From the cell containing the given text, extract its center point as [X, Y] coordinate. 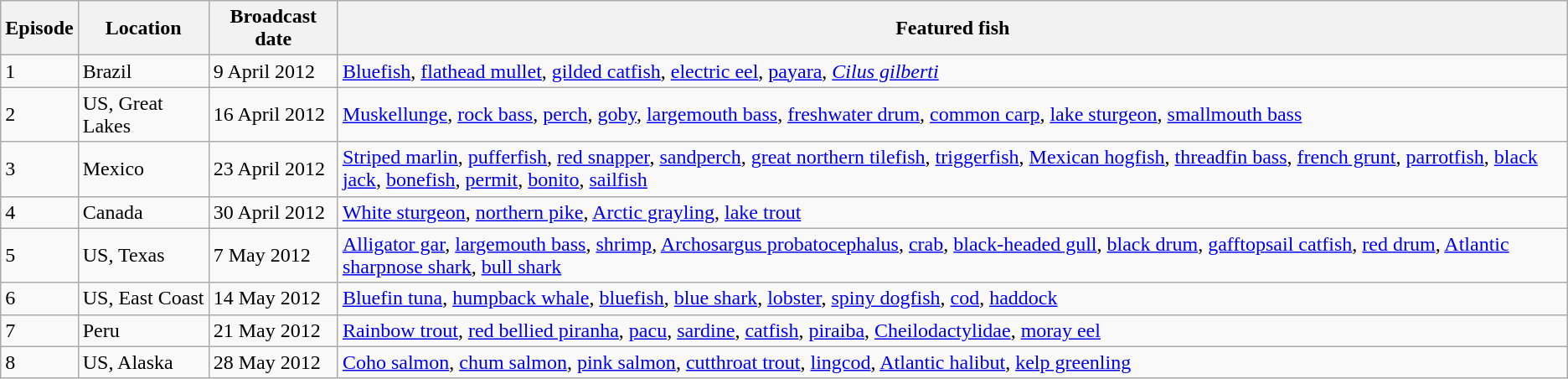
Episode [39, 29]
Muskellunge, rock bass, perch, goby, largemouth bass, freshwater drum, common carp, lake sturgeon, smallmouth bass [952, 114]
16 April 2012 [273, 114]
Broadcast date [273, 29]
3 [39, 169]
Rainbow trout, red bellied piranha, pacu, sardine, catfish, piraiba, Cheilodactylidae, moray eel [952, 330]
1 [39, 71]
28 May 2012 [273, 362]
8 [39, 362]
7 May 2012 [273, 255]
US, Texas [143, 255]
6 [39, 299]
Canada [143, 212]
Peru [143, 330]
7 [39, 330]
4 [39, 212]
US, East Coast [143, 299]
White sturgeon, northern pike, Arctic grayling, lake trout [952, 212]
Mexico [143, 169]
Featured fish [952, 29]
Bluefish, flathead mullet, gilded catfish, electric eel, payara, Cilus gilberti [952, 71]
US, Great Lakes [143, 114]
US, Alaska [143, 362]
14 May 2012 [273, 299]
2 [39, 114]
9 April 2012 [273, 71]
Bluefin tuna, humpback whale, bluefish, blue shark, lobster, spiny dogfish, cod, haddock [952, 299]
Location [143, 29]
30 April 2012 [273, 212]
5 [39, 255]
23 April 2012 [273, 169]
Coho salmon, chum salmon, pink salmon, cutthroat trout, lingcod, Atlantic halibut, kelp greenling [952, 362]
21 May 2012 [273, 330]
Brazil [143, 71]
